Identify which cell holds the provided text, then report its [X, Y] central coordinate. 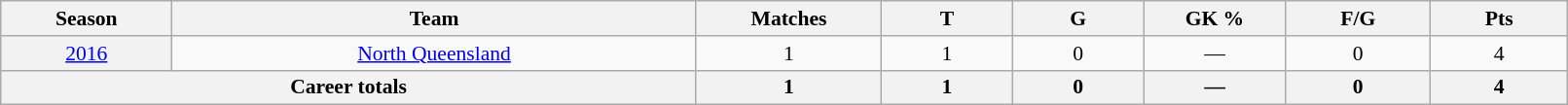
F/G [1358, 18]
Career totals [348, 87]
GK % [1215, 18]
Matches [788, 18]
Season [87, 18]
Team [434, 18]
G [1078, 18]
Pts [1499, 18]
2016 [87, 53]
North Queensland [434, 53]
T [948, 18]
